Search for the cell housing the specified text and yield its (X, Y) center coordinate. 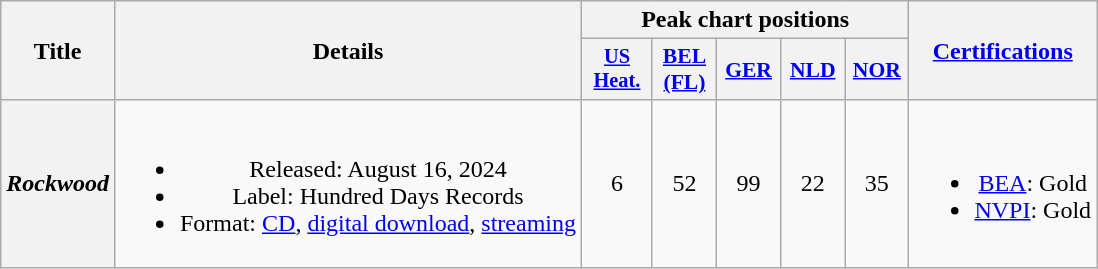
35 (877, 184)
Peak chart positions (746, 20)
Certifications (1003, 50)
Rockwood (58, 184)
Details (348, 50)
99 (749, 184)
BEA: GoldNVPI: Gold (1003, 184)
BEL(FL) (684, 70)
USHeat. (618, 70)
NLD (813, 70)
NOR (877, 70)
Released: August 16, 2024Label: Hundred Days RecordsFormat: CD, digital download, streaming (348, 184)
GER (749, 70)
52 (684, 184)
22 (813, 184)
6 (618, 184)
Title (58, 50)
